Find where the given text appears and provide that cell's center as [X, Y] coordinate. 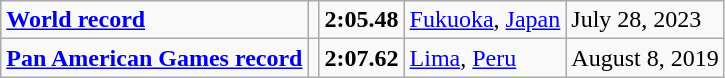
August 8, 2019 [645, 58]
Pan American Games record [154, 58]
Fukuoka, Japan [485, 20]
Lima, Peru [485, 58]
2:05.48 [362, 20]
World record [154, 20]
2:07.62 [362, 58]
July 28, 2023 [645, 20]
